Detect which cell encompasses the target text, then output its [X, Y] center coordinate. 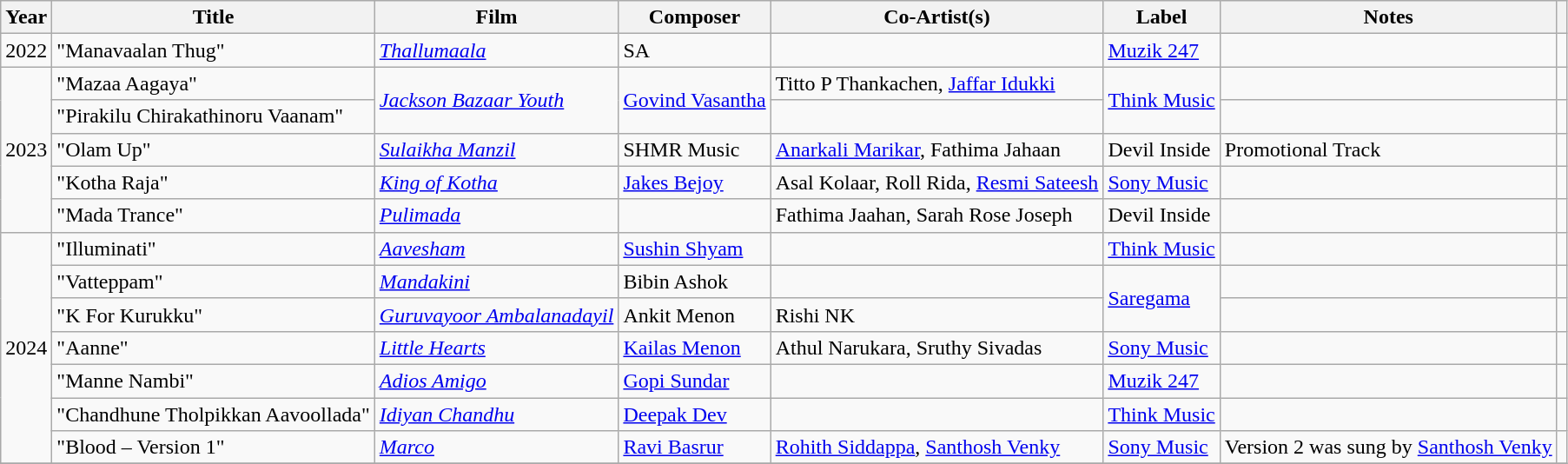
"Olam Up" [214, 149]
Jackson Bazaar Youth [497, 100]
Composer [695, 17]
Promotional Track [1388, 149]
King of Kotha [497, 182]
Guruvayoor Ambalanadayil [497, 315]
Idiyan Chandhu [497, 414]
"Aanne" [214, 348]
Notes [1388, 17]
Rishi NK [936, 315]
Anarkali Marikar, Fathima Jahaan [936, 149]
Label [1161, 17]
Deepak Dev [695, 414]
Version 2 was sung by Santhosh Venky [1388, 447]
Film [497, 17]
Fathima Jaahan, Sarah Rose Joseph [936, 215]
2023 [26, 149]
Aavesham [497, 249]
Ankit Menon [695, 315]
"Blood – Version 1" [214, 447]
Rohith Siddappa, Santhosh Venky [936, 447]
Kailas Menon [695, 348]
"Pirakilu Chirakathinoru Vaanam" [214, 116]
Thallumaala [497, 50]
Jakes Bejoy [695, 182]
"K For Kurukku" [214, 315]
"Mazaa Aagaya" [214, 83]
Year [26, 17]
Sushin Shyam [695, 249]
Mandakini [497, 282]
SA [695, 50]
"Chandhune Tholpikkan Aavoollada" [214, 414]
"Mada Trance" [214, 215]
Athul Narukara, Sruthy Sivadas [936, 348]
"Kotha Raja" [214, 182]
"Manne Nambi" [214, 381]
Little Hearts [497, 348]
Bibin Ashok [695, 282]
Pulimada [497, 215]
Gopi Sundar [695, 381]
"Vatteppam" [214, 282]
Adios Amigo [497, 381]
Sulaikha Manzil [497, 149]
Asal Kolaar, Roll Rida, Resmi Sateesh [936, 182]
Titto P Thankachen, Jaffar Idukki [936, 83]
Ravi Basrur [695, 447]
Marco [497, 447]
Govind Vasantha [695, 100]
"Manavaalan Thug" [214, 50]
Co-Artist(s) [936, 17]
Title [214, 17]
Saregama [1161, 298]
"Illuminati" [214, 249]
2022 [26, 50]
SHMR Music [695, 149]
2024 [26, 348]
